Extract the [x, y] coordinate from the center of the cell holding the provided text.  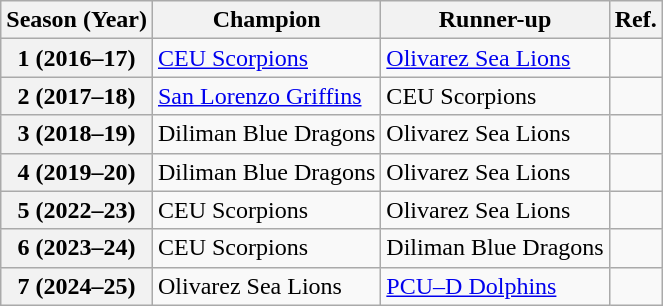
Ref. [636, 20]
Runner-up [495, 20]
Champion [266, 20]
2 (2017–18) [77, 96]
4 (2019–20) [77, 172]
7 (2024–25) [77, 286]
PCU–D Dolphins [495, 286]
5 (2022–23) [77, 210]
Season (Year) [77, 20]
1 (2016–17) [77, 58]
6 (2023–24) [77, 248]
3 (2018–19) [77, 134]
San Lorenzo Griffins [266, 96]
